Return the [X, Y] coordinate for the center point of the cell that contains the specified text.  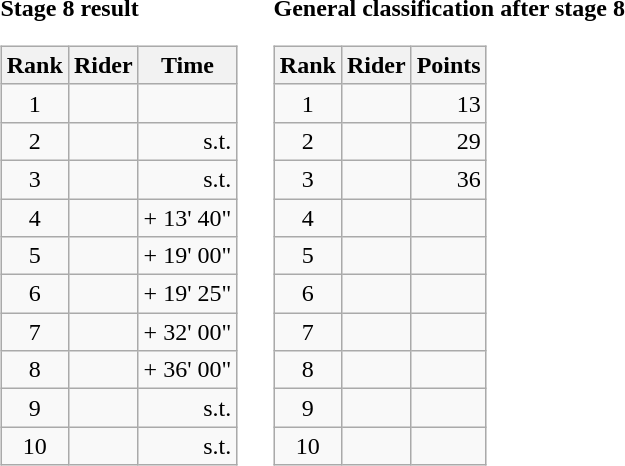
+ 32' 00" [188, 332]
13 [448, 103]
+ 19' 00" [188, 256]
36 [448, 179]
+ 19' 25" [188, 294]
+ 13' 40" [188, 217]
Time [188, 65]
Points [448, 65]
+ 36' 00" [188, 370]
29 [448, 141]
